Identify which cell holds the provided text, then report its (X, Y) central coordinate. 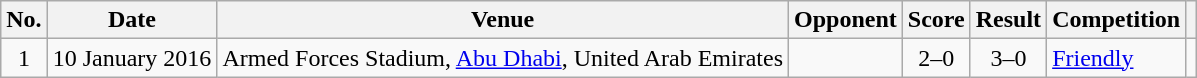
Venue (503, 20)
Score (936, 20)
Date (132, 20)
Competition (1116, 20)
Opponent (846, 20)
3–0 (1008, 58)
Friendly (1116, 58)
No. (24, 20)
1 (24, 58)
2–0 (936, 58)
Result (1008, 20)
Armed Forces Stadium, Abu Dhabi, United Arab Emirates (503, 58)
10 January 2016 (132, 58)
